Search for the cell housing the specified text and yield its [X, Y] center coordinate. 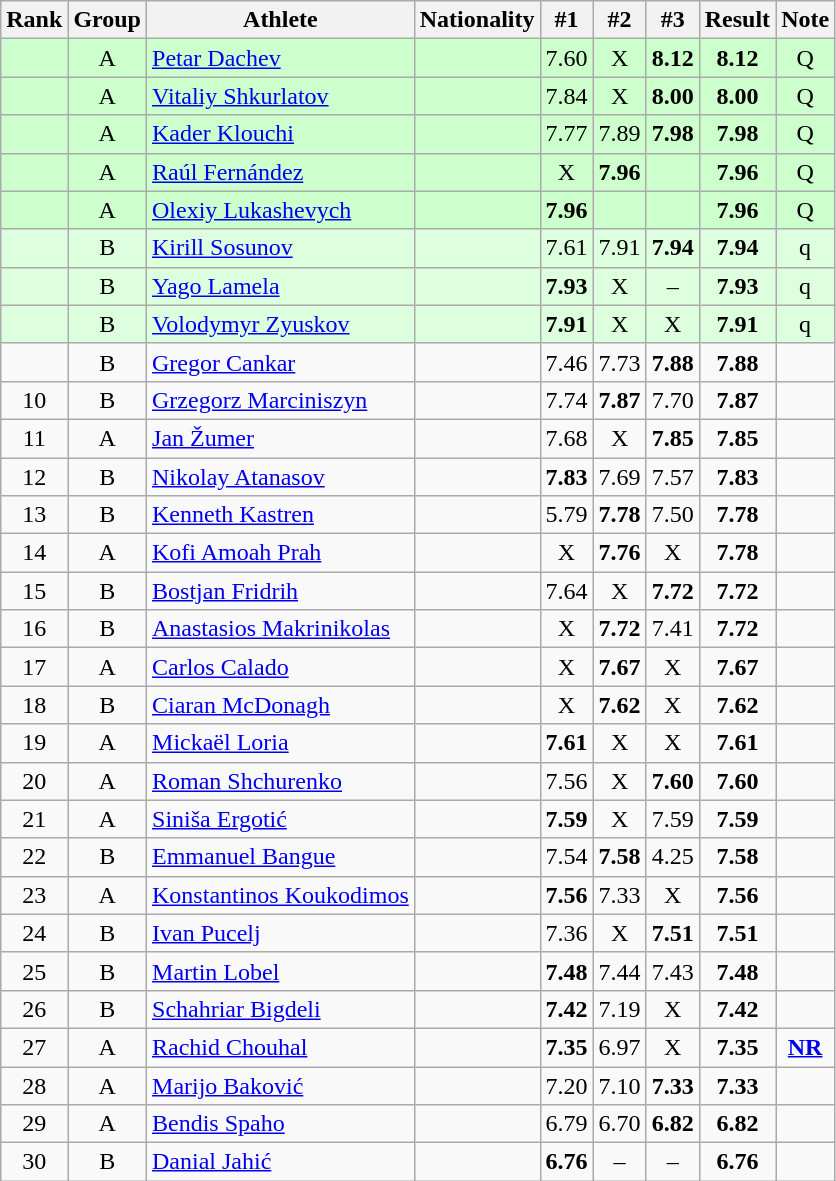
Raúl Fernández [281, 172]
Danial Jahić [281, 1162]
Rank [34, 20]
Rachid Chouhal [281, 1047]
Mickaël Loria [281, 743]
19 [34, 743]
Yago Lamela [281, 286]
Olexiy Lukashevych [281, 210]
7.57 [672, 477]
7.68 [566, 438]
7.64 [566, 591]
Roman Shchurenko [281, 781]
7.10 [620, 1085]
17 [34, 667]
Kenneth Kastren [281, 515]
Nationality [477, 20]
Kirill Sosunov [281, 248]
Gregor Cankar [281, 362]
Group [108, 20]
7.36 [566, 933]
23 [34, 895]
7.74 [566, 400]
10 [34, 400]
7.41 [672, 629]
Vitaliy Shkurlatov [281, 96]
Grzegorz Marciniszyn [281, 400]
Petar Dachev [281, 58]
Nikolay Atanasov [281, 477]
Ivan Pucelj [281, 933]
7.69 [620, 477]
4.25 [672, 857]
Ciaran McDonagh [281, 705]
12 [34, 477]
Athlete [281, 20]
21 [34, 819]
11 [34, 438]
7.70 [672, 400]
Bostjan Fridrih [281, 591]
14 [34, 553]
5.79 [566, 515]
7.77 [566, 134]
28 [34, 1085]
Bendis Spaho [281, 1124]
6.79 [566, 1124]
7.89 [620, 134]
Result [737, 20]
7.43 [672, 971]
27 [34, 1047]
Martin Lobel [281, 971]
15 [34, 591]
7.54 [566, 857]
13 [34, 515]
7.73 [620, 362]
Carlos Calado [281, 667]
7.76 [620, 553]
#1 [566, 20]
Siniša Ergotić [281, 819]
6.97 [620, 1047]
Kader Klouchi [281, 134]
Schahriar Bigdeli [281, 1009]
18 [34, 705]
16 [34, 629]
29 [34, 1124]
Note [806, 20]
NR [806, 1047]
25 [34, 971]
24 [34, 933]
Emmanuel Bangue [281, 857]
Jan Žumer [281, 438]
7.46 [566, 362]
Kofi Amoah Prah [281, 553]
6.70 [620, 1124]
#2 [620, 20]
#3 [672, 20]
7.44 [620, 971]
7.20 [566, 1085]
Marijo Baković [281, 1085]
Volodymyr Zyuskov [281, 324]
7.19 [620, 1009]
7.50 [672, 515]
Anastasios Makrinikolas [281, 629]
20 [34, 781]
Konstantinos Koukodimos [281, 895]
22 [34, 857]
7.84 [566, 96]
30 [34, 1162]
26 [34, 1009]
